Determine the (x, y) coordinate at the center of the cell enclosing the given text.  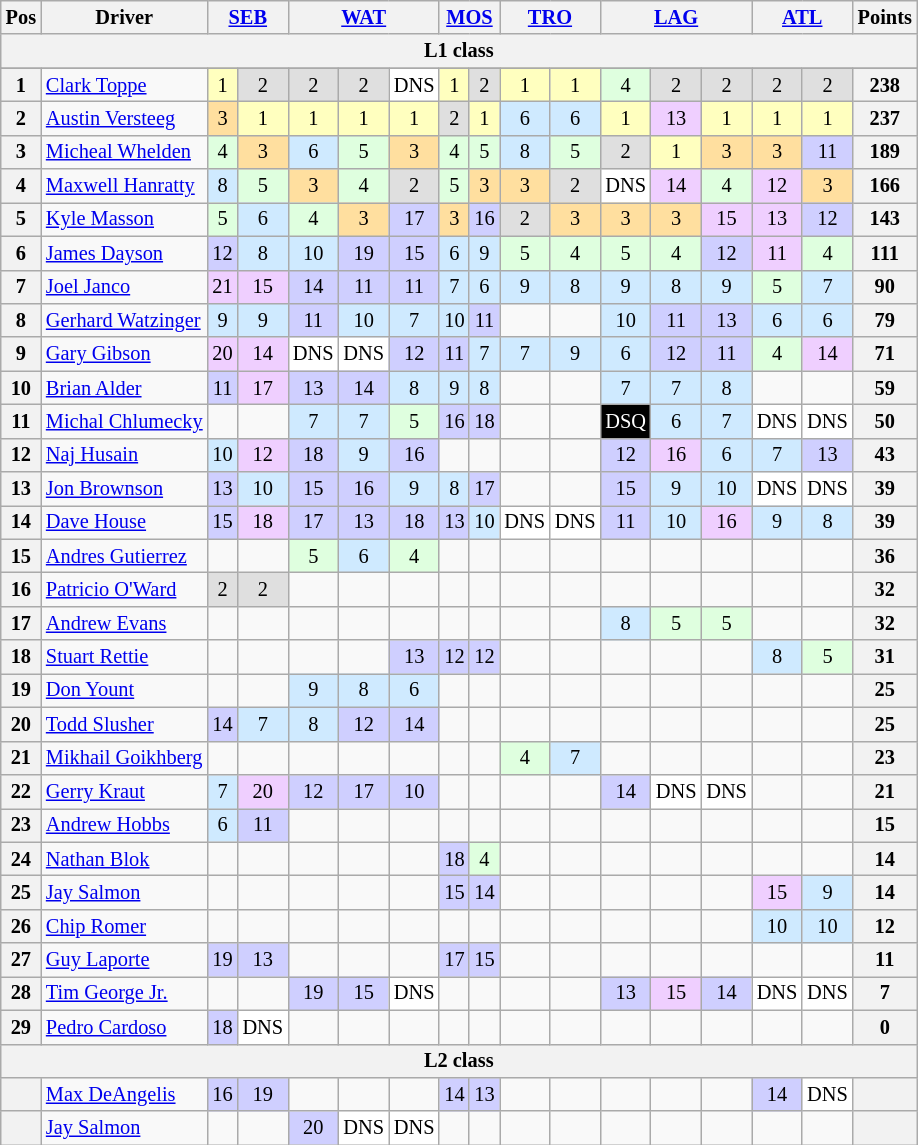
Max DeAngelis (124, 1094)
TRO (550, 17)
24 (21, 859)
Gary Gibson (124, 354)
27 (21, 960)
36 (885, 556)
Joel Janco (124, 287)
DSQ (625, 421)
ATL (802, 17)
WAT (364, 17)
Andres Gutierrez (124, 556)
Driver (124, 17)
Austin Versteeg (124, 118)
Guy Laporte (124, 960)
22 (21, 791)
MOS (469, 17)
Andrew Evans (124, 623)
Brian Alder (124, 388)
71 (885, 354)
26 (21, 926)
Jon Brownson (124, 489)
237 (885, 118)
28 (21, 993)
50 (885, 421)
Andrew Hobbs (124, 825)
Mikhail Goikhberg (124, 758)
Chip Romer (124, 926)
143 (885, 219)
L1 class (459, 51)
Gerry Kraut (124, 791)
Points (885, 17)
Maxwell Hanratty (124, 186)
Pedro Cardoso (124, 1027)
James Dayson (124, 253)
0 (885, 1027)
Tim George Jr. (124, 993)
189 (885, 152)
Kyle Masson (124, 219)
Stuart Rettie (124, 657)
166 (885, 186)
Todd Slusher (124, 724)
90 (885, 287)
29 (21, 1027)
Patricio O'Ward (124, 589)
79 (885, 320)
Don Yount (124, 690)
LAG (676, 17)
Dave House (124, 522)
Clark Toppe (124, 85)
Nathan Blok (124, 859)
111 (885, 253)
Micheal Whelden (124, 152)
59 (885, 388)
Gerhard Watzinger (124, 320)
SEB (248, 17)
31 (885, 657)
Naj Husain (124, 455)
L2 class (459, 1061)
238 (885, 85)
43 (885, 455)
Michal Chlumecky (124, 421)
Pos (21, 17)
